Provide the [X, Y] coordinate of the cell's center where the given text is located.  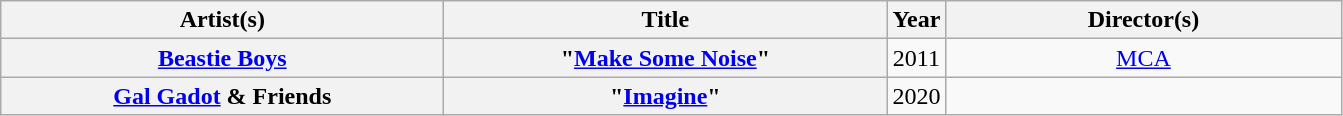
"Make Some Noise" [666, 58]
"Imagine" [666, 96]
Beastie Boys [222, 58]
2020 [916, 96]
MCA [1144, 58]
2011 [916, 58]
Title [666, 20]
Director(s) [1144, 20]
Year [916, 20]
Artist(s) [222, 20]
Gal Gadot & Friends [222, 96]
